Identify which cell holds the provided text, then report its (X, Y) central coordinate. 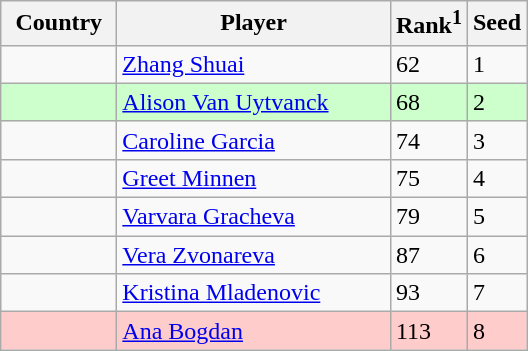
Seed (496, 24)
62 (428, 64)
7 (496, 293)
79 (428, 217)
113 (428, 331)
Greet Minnen (254, 178)
4 (496, 178)
1 (496, 64)
68 (428, 102)
Ana Bogdan (254, 331)
87 (428, 255)
Kristina Mladenovic (254, 293)
6 (496, 255)
8 (496, 331)
Caroline Garcia (254, 140)
5 (496, 217)
Alison Van Uytvanck (254, 102)
Country (59, 24)
2 (496, 102)
74 (428, 140)
Player (254, 24)
Vera Zvonareva (254, 255)
Zhang Shuai (254, 64)
Varvara Gracheva (254, 217)
Rank1 (428, 24)
75 (428, 178)
93 (428, 293)
3 (496, 140)
